Extract the [X, Y] coordinate from the center of the cell holding the provided text.  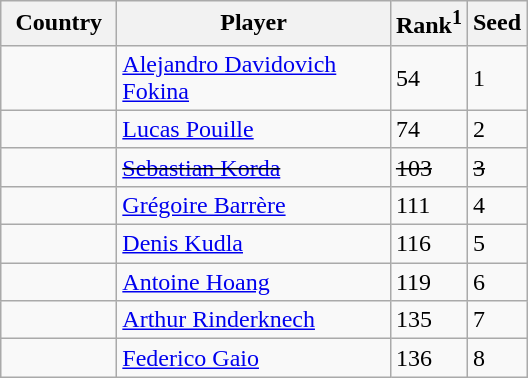
Alejandro Davidovich Fokina [254, 78]
Rank1 [428, 24]
Seed [496, 24]
Sebastian Korda [254, 167]
3 [496, 167]
7 [496, 320]
136 [428, 358]
5 [496, 244]
Grégoire Barrère [254, 205]
6 [496, 282]
119 [428, 282]
Player [254, 24]
Lucas Pouille [254, 129]
Country [59, 24]
Denis Kudla [254, 244]
111 [428, 205]
103 [428, 167]
54 [428, 78]
2 [496, 129]
74 [428, 129]
4 [496, 205]
8 [496, 358]
116 [428, 244]
135 [428, 320]
1 [496, 78]
Federico Gaio [254, 358]
Antoine Hoang [254, 282]
Arthur Rinderknech [254, 320]
